Output the [x, y] coordinate of the center of the cell containing the given text.  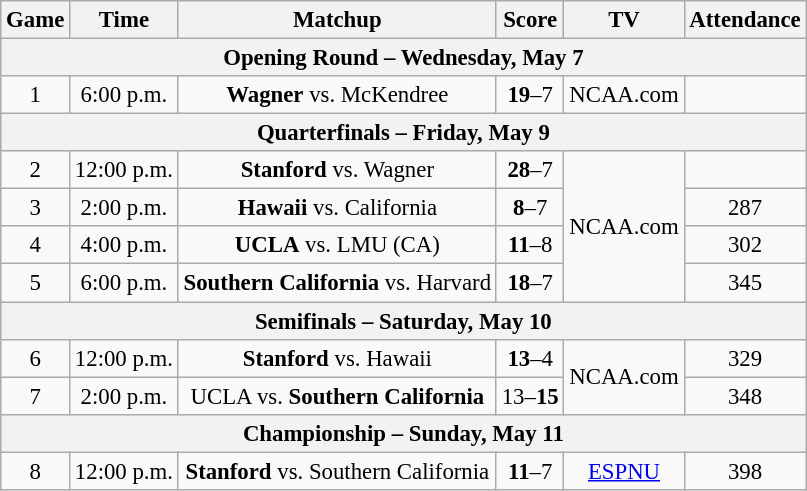
Wagner vs. McKendree [337, 95]
Attendance [745, 20]
28–7 [530, 170]
Stanford vs. Wagner [337, 170]
UCLA vs. LMU (CA) [337, 245]
1 [36, 95]
Score [530, 20]
Stanford vs. Southern California [337, 471]
2 [36, 170]
4:00 p.m. [124, 245]
Hawaii vs. California [337, 208]
Semifinals – Saturday, May 10 [404, 321]
7 [36, 396]
Matchup [337, 20]
6 [36, 358]
18–7 [530, 283]
Southern California vs. Harvard [337, 283]
Championship – Sunday, May 11 [404, 433]
ESPNU [624, 471]
348 [745, 396]
11–8 [530, 245]
8 [36, 471]
11–7 [530, 471]
5 [36, 283]
Opening Round – Wednesday, May 7 [404, 58]
13–15 [530, 396]
345 [745, 283]
398 [745, 471]
8–7 [530, 208]
287 [745, 208]
Stanford vs. Hawaii [337, 358]
TV [624, 20]
Game [36, 20]
19–7 [530, 95]
4 [36, 245]
329 [745, 358]
13–4 [530, 358]
UCLA vs. Southern California [337, 396]
Time [124, 20]
3 [36, 208]
Quarterfinals – Friday, May 9 [404, 133]
302 [745, 245]
